Return (x, y) of the center of cell containing provided text 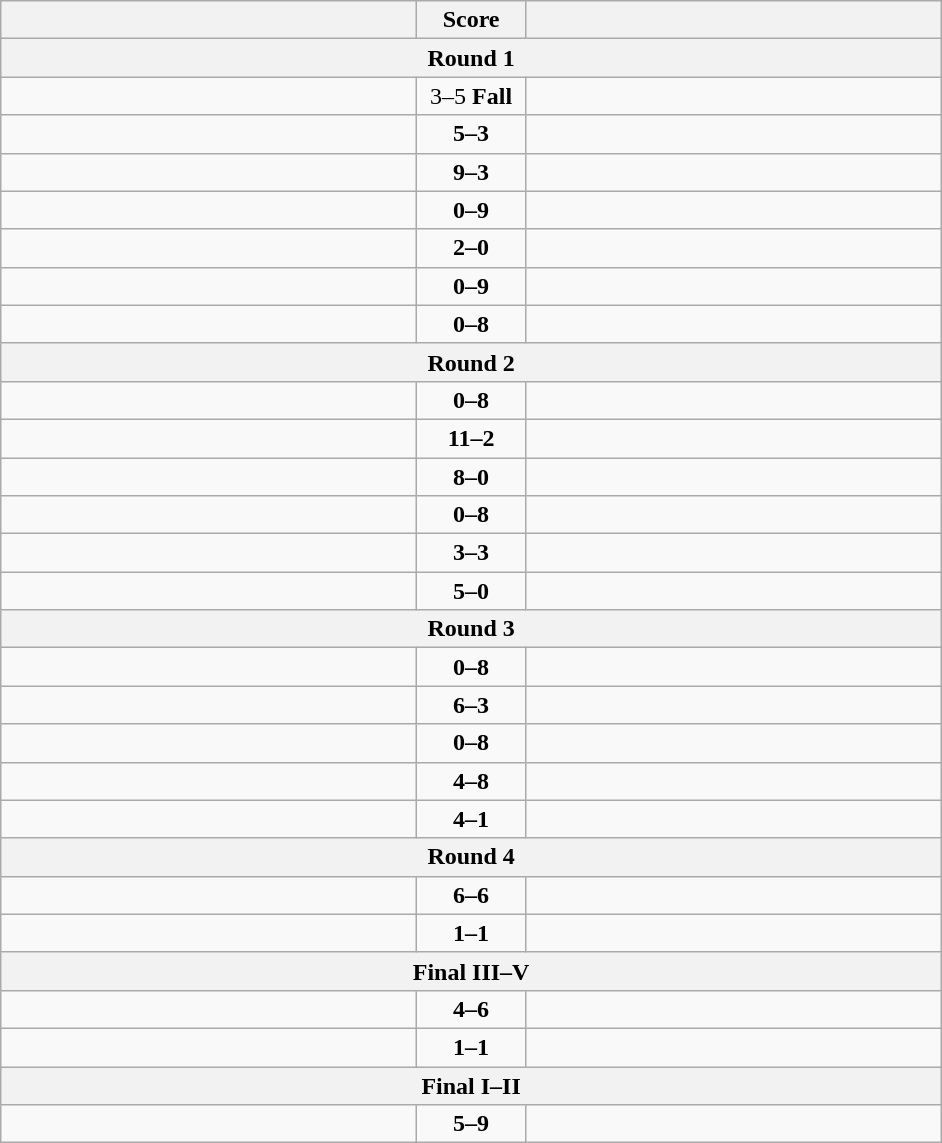
Final I–II (472, 1085)
4–1 (472, 819)
Round 4 (472, 857)
Round 3 (472, 629)
9–3 (472, 172)
3–3 (472, 553)
4–8 (472, 781)
6–6 (472, 895)
Score (472, 20)
Final III–V (472, 971)
5–3 (472, 134)
8–0 (472, 477)
2–0 (472, 248)
6–3 (472, 705)
5–9 (472, 1124)
Round 1 (472, 58)
Round 2 (472, 362)
4–6 (472, 1009)
11–2 (472, 438)
3–5 Fall (472, 96)
5–0 (472, 591)
